Extract the [x, y] coordinate from the center of the cell holding the provided text.  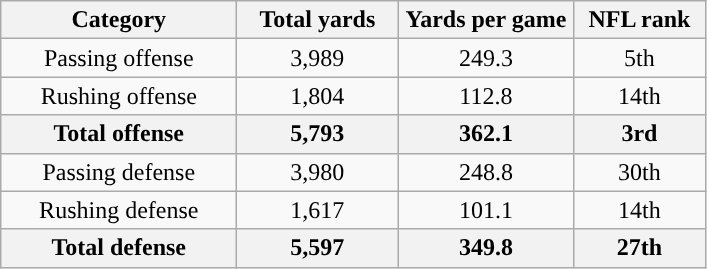
30th [640, 172]
1,804 [318, 96]
5,597 [318, 248]
Rushing offense [119, 96]
101.1 [486, 210]
362.1 [486, 134]
248.8 [486, 172]
3,989 [318, 58]
249.3 [486, 58]
3rd [640, 134]
Passing defense [119, 172]
Passing offense [119, 58]
Rushing defense [119, 210]
Yards per game [486, 20]
Total yards [318, 20]
3,980 [318, 172]
Total offense [119, 134]
Total defense [119, 248]
112.8 [486, 96]
5,793 [318, 134]
Category [119, 20]
NFL rank [640, 20]
349.8 [486, 248]
5th [640, 58]
27th [640, 248]
1,617 [318, 210]
